Identify which cell holds the provided text, then report its [X, Y] central coordinate. 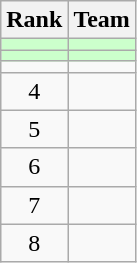
Team [102, 20]
4 [34, 91]
7 [34, 205]
5 [34, 129]
Rank [34, 20]
8 [34, 243]
6 [34, 167]
